Identify which cell holds the provided text, then report its [X, Y] central coordinate. 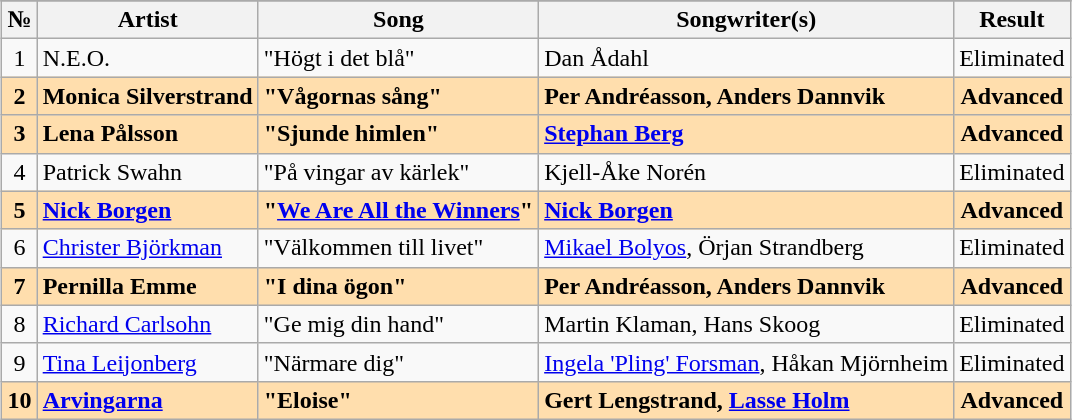
1 [20, 58]
Dan Ådahl [746, 58]
Gert Lengstrand, Lasse Holm [746, 400]
Christer Björkman [148, 248]
№ [20, 20]
Lena Pålsson [148, 134]
"Vågornas sång" [398, 96]
"Närmare dig" [398, 362]
6 [20, 248]
"We Are All the Winners" [398, 210]
"På vingar av kärlek" [398, 172]
N.E.O. [148, 58]
Tina Leijonberg [148, 362]
Richard Carlsohn [148, 324]
Song [398, 20]
3 [20, 134]
7 [20, 286]
"Sjunde himlen" [398, 134]
8 [20, 324]
Patrick Swahn [148, 172]
9 [20, 362]
Stephan Berg [746, 134]
Result [1012, 20]
Arvingarna [148, 400]
Songwriter(s) [746, 20]
Ingela 'Pling' Forsman, Håkan Mjörnheim [746, 362]
"Ge mig din hand" [398, 324]
Mikael Bolyos, Örjan Strandberg [746, 248]
"Eloise" [398, 400]
Monica Silverstrand [148, 96]
Martin Klaman, Hans Skoog [746, 324]
Artist [148, 20]
"Högt i det blå" [398, 58]
2 [20, 96]
Kjell-Åke Norén [746, 172]
10 [20, 400]
Pernilla Emme [148, 286]
"Välkommen till livet" [398, 248]
5 [20, 210]
"I dina ögon" [398, 286]
4 [20, 172]
